Find where the given text appears and provide that cell's center as (x, y) coordinate. 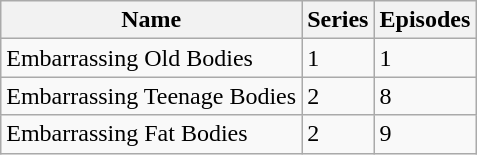
Series (338, 20)
Embarrassing Teenage Bodies (152, 96)
Embarrassing Fat Bodies (152, 134)
Episodes (425, 20)
Embarrassing Old Bodies (152, 58)
8 (425, 96)
9 (425, 134)
Name (152, 20)
